For the text-containing cell, return its midpoint in (x, y) coordinate format. 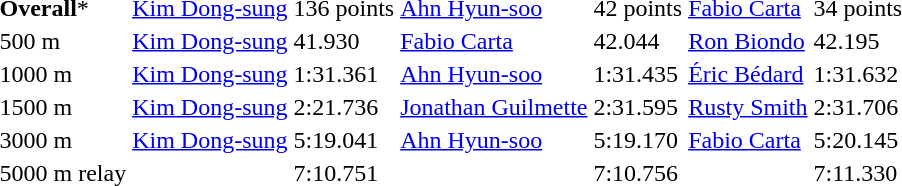
41.930 (344, 41)
Jonathan Guilmette (494, 107)
5:19.170 (638, 140)
Éric Bédard (748, 74)
5:19.041 (344, 140)
1:31.435 (638, 74)
42.044 (638, 41)
2:31.595 (638, 107)
1:31.361 (344, 74)
Rusty Smith (748, 107)
2:21.736 (344, 107)
Ron Biondo (748, 41)
